For the text-containing cell, return its midpoint in [x, y] coordinate format. 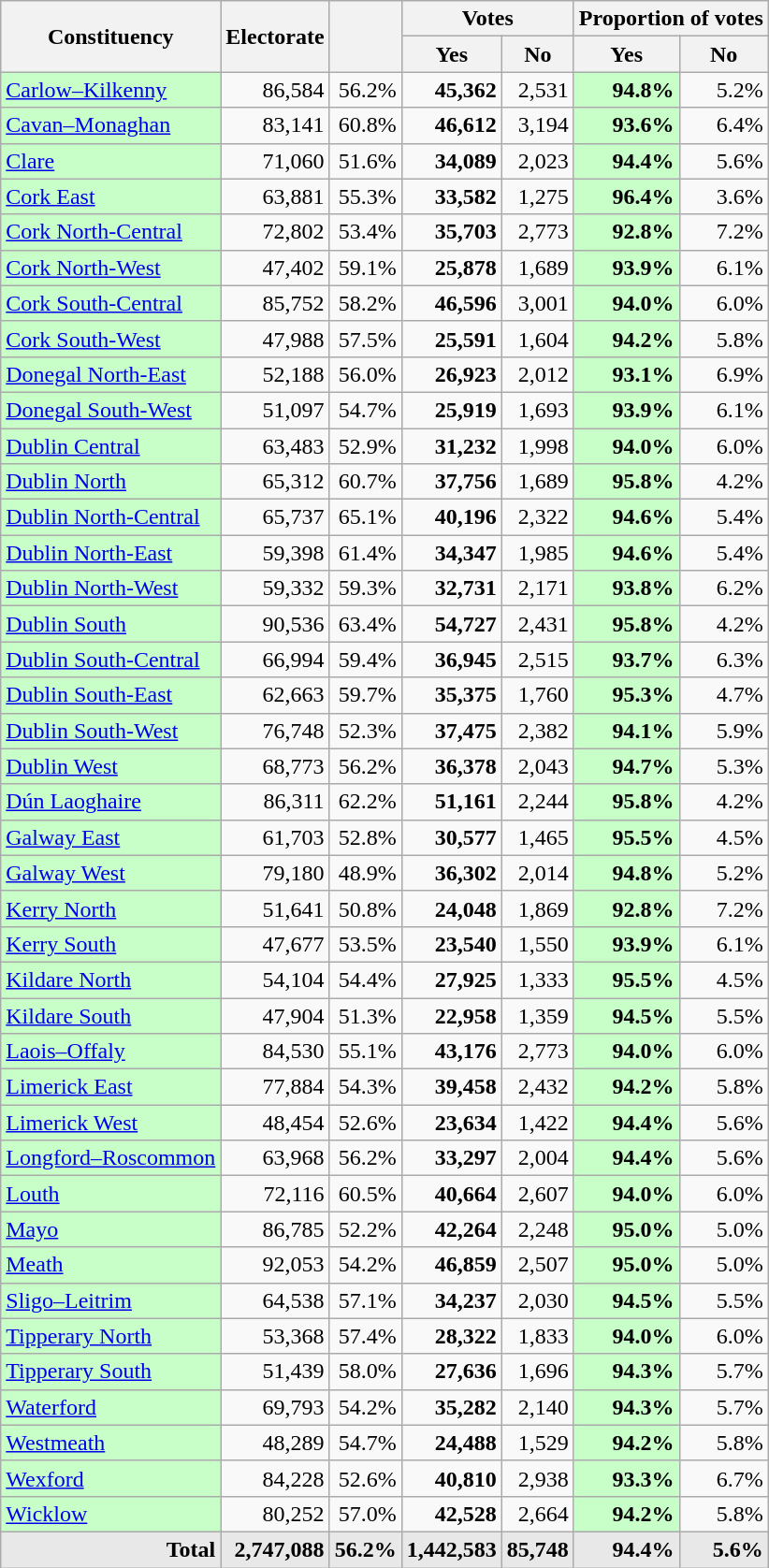
37,756 [451, 482]
60.8% [365, 125]
39,458 [451, 1087]
40,196 [451, 517]
34,237 [451, 1300]
25,591 [451, 339]
47,904 [275, 1015]
Dublin North [110, 482]
62.2% [365, 802]
57.0% [365, 1514]
2,382 [537, 731]
36,945 [451, 660]
Cork North-West [110, 268]
63,881 [275, 196]
1,442,583 [451, 1549]
54.4% [365, 980]
76,748 [275, 731]
72,802 [275, 232]
Votes [487, 19]
64,538 [275, 1300]
5.3% [724, 766]
94.1% [627, 731]
1,693 [537, 410]
57.1% [365, 1300]
36,302 [451, 873]
Electorate [275, 36]
55.1% [365, 1052]
52.8% [365, 837]
42,264 [451, 1229]
47,988 [275, 339]
46,612 [451, 125]
Wexford [110, 1478]
2,938 [537, 1478]
Waterford [110, 1407]
51.6% [365, 161]
51.3% [365, 1015]
2,004 [537, 1158]
24,488 [451, 1443]
31,232 [451, 446]
84,228 [275, 1478]
Dublin North-Central [110, 517]
56.0% [365, 374]
Kildare North [110, 980]
69,793 [275, 1407]
Cork South-Central [110, 303]
48,289 [275, 1443]
93.6% [627, 125]
45,362 [451, 90]
3,001 [537, 303]
84,530 [275, 1052]
1,604 [537, 339]
Galway West [110, 873]
2,432 [537, 1087]
2,043 [537, 766]
2,322 [537, 517]
Dublin South-Central [110, 660]
Proportion of votes [671, 19]
65,312 [275, 482]
2,515 [537, 660]
34,089 [451, 161]
6.9% [724, 374]
86,785 [275, 1229]
Dún Laoghaire [110, 802]
Total [110, 1549]
Kerry South [110, 944]
51,097 [275, 410]
72,116 [275, 1194]
Galway East [110, 837]
35,375 [451, 695]
25,919 [451, 410]
57.4% [365, 1336]
59.1% [365, 268]
71,060 [275, 161]
85,748 [537, 1549]
25,878 [451, 268]
66,994 [275, 660]
1,833 [537, 1336]
Constituency [110, 36]
55.3% [365, 196]
93.8% [627, 588]
53,368 [275, 1336]
59.4% [365, 660]
6.2% [724, 588]
26,923 [451, 374]
2,140 [537, 1407]
93.1% [627, 374]
30,577 [451, 837]
1,998 [537, 446]
90,536 [275, 624]
52.9% [365, 446]
52.3% [365, 731]
Wicklow [110, 1514]
93.3% [627, 1478]
2,607 [537, 1194]
2,244 [537, 802]
33,297 [451, 1158]
35,282 [451, 1407]
5.9% [724, 731]
27,925 [451, 980]
43,176 [451, 1052]
32,731 [451, 588]
1,985 [537, 553]
59,332 [275, 588]
23,540 [451, 944]
42,528 [451, 1514]
1,529 [537, 1443]
40,810 [451, 1478]
Meath [110, 1265]
Dublin South-West [110, 731]
79,180 [275, 873]
52,188 [275, 374]
23,634 [451, 1123]
2,030 [537, 1300]
68,773 [275, 766]
53.4% [365, 232]
2,507 [537, 1265]
3.6% [724, 196]
6.3% [724, 660]
Dublin West [110, 766]
63,968 [275, 1158]
86,311 [275, 802]
1,465 [537, 837]
2,531 [537, 90]
2,012 [537, 374]
93.7% [627, 660]
96.4% [627, 196]
Cork East [110, 196]
3,194 [537, 125]
22,958 [451, 1015]
58.0% [365, 1372]
Cork North-Central [110, 232]
Westmeath [110, 1443]
59.7% [365, 695]
62,663 [275, 695]
95.3% [627, 695]
Limerick East [110, 1087]
80,252 [275, 1514]
Clare [110, 161]
Dublin South [110, 624]
83,141 [275, 125]
51,161 [451, 802]
4.7% [724, 695]
48.9% [365, 873]
Tipperary North [110, 1336]
6.4% [724, 125]
53.5% [365, 944]
54,727 [451, 624]
60.5% [365, 1194]
36,378 [451, 766]
52.2% [365, 1229]
27,636 [451, 1372]
Tipperary South [110, 1372]
34,347 [451, 553]
35,703 [451, 232]
51,439 [275, 1372]
1,422 [537, 1123]
63.4% [365, 624]
61.4% [365, 553]
33,582 [451, 196]
Louth [110, 1194]
Kerry North [110, 908]
1,869 [537, 908]
Donegal North-East [110, 374]
54,104 [275, 980]
Dublin South-East [110, 695]
94.7% [627, 766]
50.8% [365, 908]
Dublin North-West [110, 588]
Sligo–Leitrim [110, 1300]
Donegal South-West [110, 410]
65.1% [365, 517]
85,752 [275, 303]
6.7% [724, 1478]
2,171 [537, 588]
37,475 [451, 731]
54.3% [365, 1087]
47,402 [275, 268]
Dublin Central [110, 446]
2,431 [537, 624]
59.3% [365, 588]
Longford–Roscommon [110, 1158]
61,703 [275, 837]
48,454 [275, 1123]
Cavan–Monaghan [110, 125]
57.5% [365, 339]
1,359 [537, 1015]
59,398 [275, 553]
86,584 [275, 90]
2,014 [537, 873]
63,483 [275, 446]
1,550 [537, 944]
58.2% [365, 303]
Mayo [110, 1229]
51,641 [275, 908]
1,333 [537, 980]
Kildare South [110, 1015]
Dublin North-East [110, 553]
Limerick West [110, 1123]
46,596 [451, 303]
40,664 [451, 1194]
1,760 [537, 695]
28,322 [451, 1336]
1,275 [537, 196]
60.7% [365, 482]
77,884 [275, 1087]
1,696 [537, 1372]
47,677 [275, 944]
Laois–Offaly [110, 1052]
2,023 [537, 161]
Cork South-West [110, 339]
2,248 [537, 1229]
92,053 [275, 1265]
2,664 [537, 1514]
46,859 [451, 1265]
Carlow–Kilkenny [110, 90]
24,048 [451, 908]
65,737 [275, 517]
2,747,088 [275, 1549]
